Locate the cell with the specified text and output its (X, Y) center coordinate. 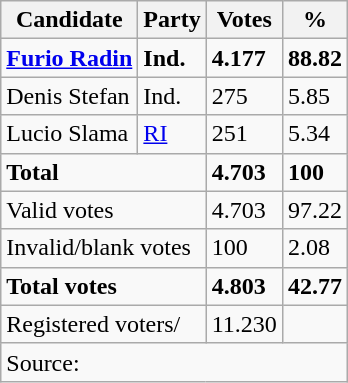
4.177 (244, 58)
% (314, 20)
Lucio Slama (70, 134)
Total votes (104, 286)
Furio Radin (70, 58)
97.22 (314, 210)
Party (172, 20)
Denis Stefan (70, 96)
275 (244, 96)
Valid votes (104, 210)
Votes (244, 20)
251 (244, 134)
Registered voters/ (104, 324)
Invalid/blank votes (104, 248)
42.77 (314, 286)
5.34 (314, 134)
Source: (174, 362)
2.08 (314, 248)
Candidate (70, 20)
4.803 (244, 286)
88.82 (314, 58)
RI (172, 134)
5.85 (314, 96)
11.230 (244, 324)
Total (104, 172)
